Determine the [X, Y] coordinate at the center of the cell enclosing the given text.  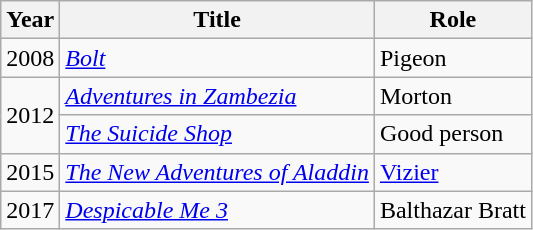
2008 [30, 58]
Role [452, 20]
Morton [452, 96]
Bolt [218, 58]
Title [218, 20]
2017 [30, 210]
The Suicide Shop [218, 134]
Good person [452, 134]
Despicable Me 3 [218, 210]
2015 [30, 172]
Vizier [452, 172]
2012 [30, 115]
Year [30, 20]
The New Adventures of Aladdin [218, 172]
Balthazar Bratt [452, 210]
Adventures in Zambezia [218, 96]
Pigeon [452, 58]
